Locate the cell with the specified text and output its [X, Y] center coordinate. 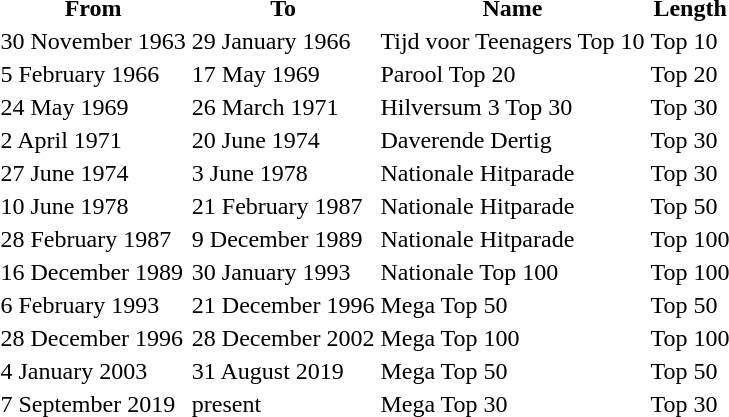
30 January 1993 [283, 272]
21 February 1987 [283, 206]
20 June 1974 [283, 140]
21 December 1996 [283, 305]
9 December 1989 [283, 239]
31 August 2019 [283, 371]
26 March 1971 [283, 107]
29 January 1966 [283, 41]
3 June 1978 [283, 173]
Tijd voor Teenagers Top 10 [512, 41]
Mega Top 100 [512, 338]
17 May 1969 [283, 74]
Daverende Dertig [512, 140]
28 December 2002 [283, 338]
Nationale Top 100 [512, 272]
Hilversum 3 Top 30 [512, 107]
Parool Top 20 [512, 74]
